Return the [X, Y] coordinate for the center point of the cell that contains the specified text.  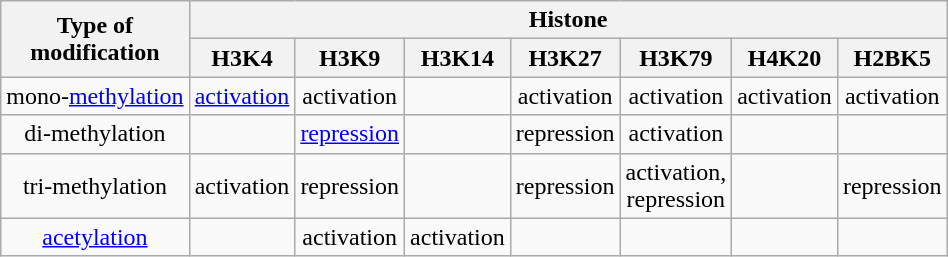
H3K14 [458, 58]
H3K9 [350, 58]
activation,repression [676, 186]
H3K27 [565, 58]
H4K20 [785, 58]
di-methylation [95, 134]
H3K79 [676, 58]
acetylation [95, 237]
mono-methylation [95, 96]
H3K4 [242, 58]
Type ofmodification [95, 39]
H2BK5 [892, 58]
tri-methylation [95, 186]
Histone [568, 20]
